Return the (X, Y) coordinate for the center point of the cell that contains the specified text.  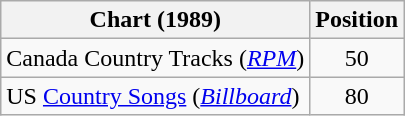
Position (357, 20)
Chart (1989) (156, 20)
80 (357, 96)
US Country Songs (Billboard) (156, 96)
Canada Country Tracks (RPM) (156, 58)
50 (357, 58)
